Output the [x, y] coordinate of the center of the cell containing the given text.  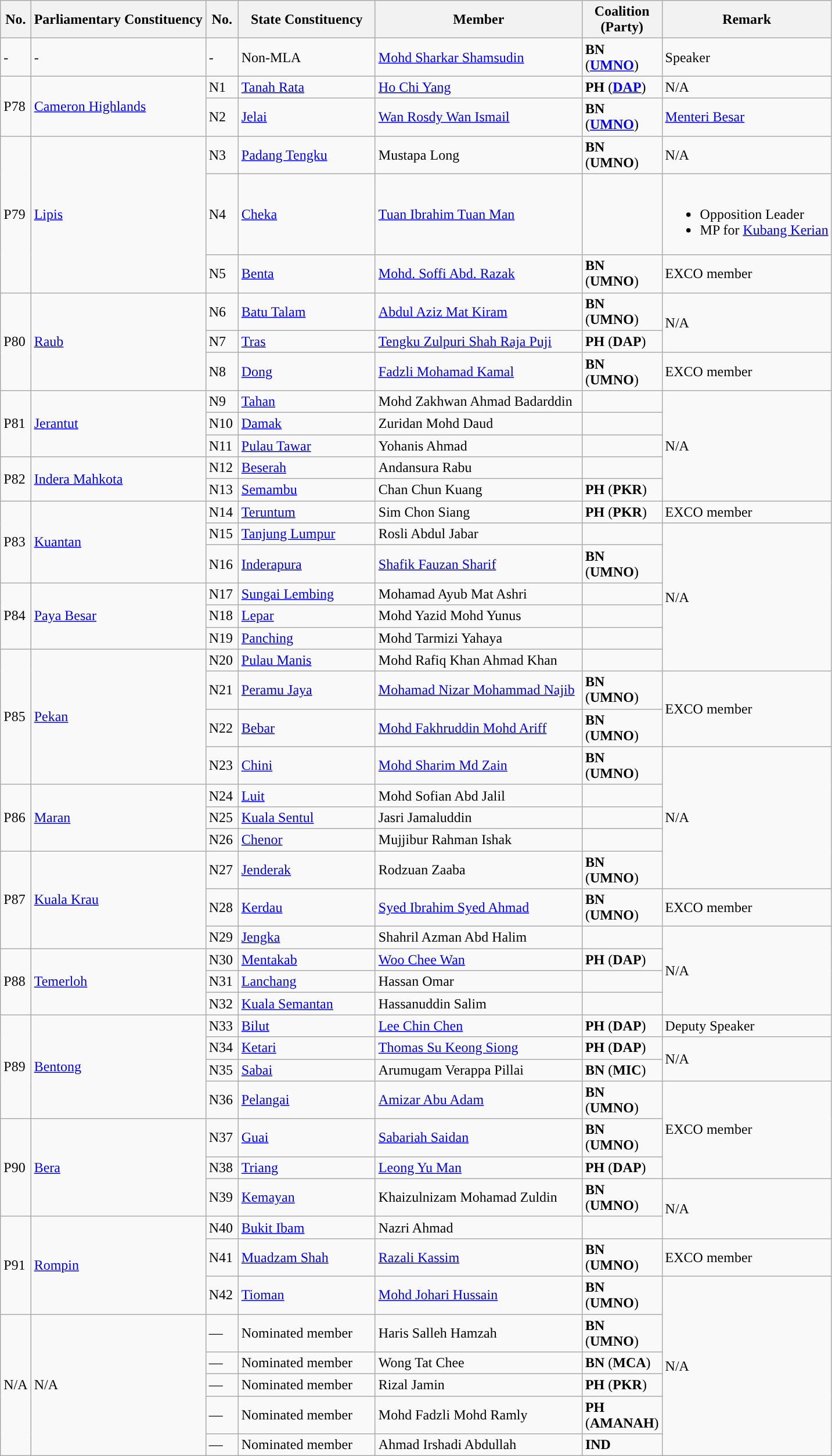
Lee Chin Chen [478, 1026]
Tahan [307, 401]
P78 [16, 106]
Lanchang [307, 982]
N40 [222, 1227]
Sabariah Saidan [478, 1138]
Mohd Sharkar Shamsudin [478, 57]
Batu Talam [307, 311]
Teruntum [307, 512]
Mohd. Soffi Abd. Razak [478, 274]
N16 [222, 564]
P90 [16, 1167]
N18 [222, 616]
N28 [222, 908]
Rizal Jamin [478, 1385]
Mohd Rafiq Khan Ahmad Khan [478, 660]
BN (MIC) [622, 1070]
Deputy Speaker [747, 1026]
Pulau Manis [307, 660]
Rosli Abdul Jabar [478, 534]
Nazri Ahmad [478, 1227]
Woo Chee Wan [478, 960]
Thomas Su Keong Siong [478, 1048]
Muadzam Shah [307, 1257]
Peramu Jaya [307, 690]
Padang Tengku [307, 154]
P82 [16, 479]
N39 [222, 1197]
Sungai Lembing [307, 594]
BN (MCA) [622, 1363]
Panching [307, 638]
Mentakab [307, 960]
N5 [222, 274]
P87 [16, 900]
Cameron Highlands [118, 106]
Kerdau [307, 908]
N20 [222, 660]
Wan Rosdy Wan Ismail [478, 117]
Maran [118, 817]
Speaker [747, 57]
Bera [118, 1167]
Tras [307, 341]
Ketari [307, 1048]
N13 [222, 490]
Coalition (Party) [622, 20]
Damak [307, 423]
Mohd Yazid Mohd Yunus [478, 616]
PH (AMANAH) [622, 1415]
Yohanis Ahmad [478, 445]
Bukit Ibam [307, 1227]
Mohd Sharim Md Zain [478, 765]
Syed Ibrahim Syed Ahmad [478, 908]
Kuantan [118, 542]
Chenor [307, 839]
Andansura Rabu [478, 468]
Tuan Ibrahim Tuan Man [478, 214]
Mohd Fadzli Mohd Ramly [478, 1415]
Kemayan [307, 1197]
P80 [16, 341]
N33 [222, 1026]
Paya Besar [118, 616]
N19 [222, 638]
Wong Tat Chee [478, 1363]
Mohamad Nizar Mohammad Najib [478, 690]
N34 [222, 1048]
P89 [16, 1067]
N37 [222, 1138]
Mohd Zakhwan Ahmad Badarddin [478, 401]
Mustapa Long [478, 154]
Chini [307, 765]
Razali Kassim [478, 1257]
Temerloh [118, 982]
Zuridan Mohd Daud [478, 423]
N26 [222, 839]
N11 [222, 445]
Haris Salleh Hamzah [478, 1333]
P81 [16, 423]
N4 [222, 214]
P79 [16, 214]
N1 [222, 87]
N24 [222, 795]
N17 [222, 594]
N6 [222, 311]
Leong Yu Man [478, 1167]
Khaizulnizam Mohamad Zuldin [478, 1197]
Jengka [307, 938]
State Constituency [307, 20]
Chan Chun Kuang [478, 490]
Beserah [307, 468]
Jasri Jamaluddin [478, 817]
N25 [222, 817]
Mohd Johari Hussain [478, 1295]
IND [622, 1445]
Jerantut [118, 423]
Tengku Zulpuri Shah Raja Puji [478, 341]
P84 [16, 616]
N21 [222, 690]
Member [478, 20]
N15 [222, 534]
Tanjung Lumpur [307, 534]
Arumugam Verappa Pillai [478, 1070]
Rompin [118, 1265]
Mohamad Ayub Mat Ashri [478, 594]
Bentong [118, 1067]
Raub [118, 341]
N32 [222, 1004]
Guai [307, 1138]
P88 [16, 982]
Mohd Tarmizi Yahaya [478, 638]
Lipis [118, 214]
Indera Mahkota [118, 479]
Triang [307, 1167]
Hassanuddin Salim [478, 1004]
N38 [222, 1167]
N7 [222, 341]
Hassan Omar [478, 982]
Shahril Azman Abd Halim [478, 938]
Sim Chon Siang [478, 512]
N23 [222, 765]
Inderapura [307, 564]
Luit [307, 795]
Lepar [307, 616]
Ho Chi Yang [478, 87]
P86 [16, 817]
Tioman [307, 1295]
Semambu [307, 490]
Fadzli Mohamad Kamal [478, 372]
N12 [222, 468]
Jelai [307, 117]
N36 [222, 1100]
Menteri Besar [747, 117]
Opposition LeaderMP for Kubang Kerian [747, 214]
Rodzuan Zaaba [478, 870]
N9 [222, 401]
Pekan [118, 716]
Mujjibur Rahman Ishak [478, 839]
N30 [222, 960]
Mohd Fakhruddin Mohd Ariff [478, 728]
P91 [16, 1265]
N35 [222, 1070]
N41 [222, 1257]
N31 [222, 982]
Kuala Krau [118, 900]
Kuala Sentul [307, 817]
Abdul Aziz Mat Kiram [478, 311]
P83 [16, 542]
Sabai [307, 1070]
Pulau Tawar [307, 445]
Jenderak [307, 870]
Pelangai [307, 1100]
N8 [222, 372]
Cheka [307, 214]
Tanah Rata [307, 87]
Parliamentary Constituency [118, 20]
N29 [222, 938]
N2 [222, 117]
Non-MLA [307, 57]
Amizar Abu Adam [478, 1100]
Ahmad Irshadi Abdullah [478, 1445]
Kuala Semantan [307, 1004]
N22 [222, 728]
Benta [307, 274]
Dong [307, 372]
N14 [222, 512]
Mohd Sofian Abd Jalil [478, 795]
P85 [16, 716]
N3 [222, 154]
Bebar [307, 728]
N27 [222, 870]
Bilut [307, 1026]
Shafik Fauzan Sharif [478, 564]
Remark [747, 20]
N42 [222, 1295]
N10 [222, 423]
